Determine the [x, y] coordinate at the center of the cell enclosing the given text.  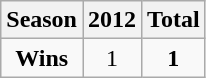
Total [174, 20]
Wins [42, 58]
Season [42, 20]
2012 [112, 20]
